Detect which cell encompasses the target text, then output its (X, Y) center coordinate. 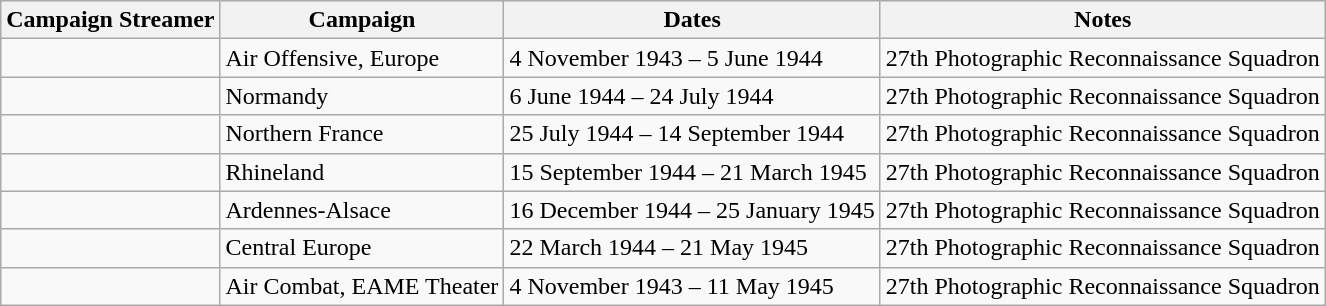
22 March 1944 – 21 May 1945 (692, 248)
6 June 1944 – 24 July 1944 (692, 96)
Air Offensive, Europe (362, 58)
15 September 1944 – 21 March 1945 (692, 172)
25 July 1944 – 14 September 1944 (692, 134)
4 November 1943 – 5 June 1944 (692, 58)
Notes (1102, 20)
Dates (692, 20)
Ardennes-Alsace (362, 210)
Rhineland (362, 172)
Campaign (362, 20)
Campaign Streamer (110, 20)
Normandy (362, 96)
Central Europe (362, 248)
Air Combat, EAME Theater (362, 286)
4 November 1943 – 11 May 1945 (692, 286)
16 December 1944 – 25 January 1945 (692, 210)
Northern France (362, 134)
